From the cell containing the given text, extract its center point as [X, Y] coordinate. 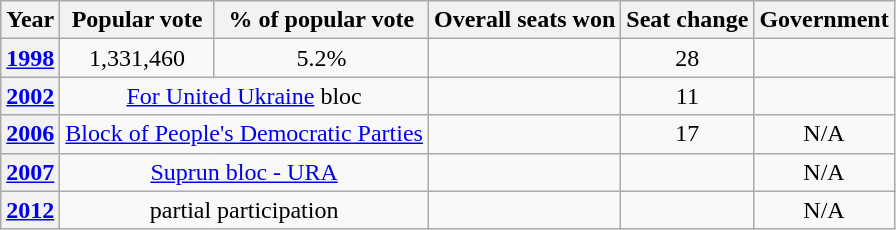
Seat change [688, 20]
Suprun bloc - URA [244, 172]
2012 [30, 210]
For United Ukraine bloc [244, 96]
1998 [30, 58]
Overall seats won [524, 20]
28 [688, 58]
partial participation [244, 210]
1,331,460 [138, 58]
Government [824, 20]
Block of People's Democratic Parties [244, 134]
17 [688, 134]
% of popular vote [321, 20]
Year [30, 20]
2006 [30, 134]
5.2% [321, 58]
Popular vote [138, 20]
2002 [30, 96]
2007 [30, 172]
11 [688, 96]
